Capture the cell that displays the provided text and extract its (x, y) central coordinate. 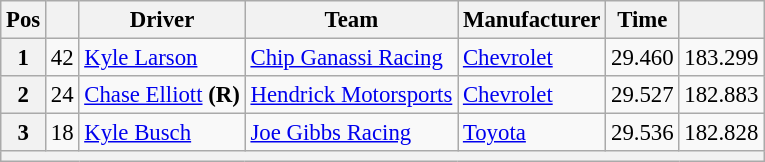
29.527 (642, 95)
Kyle Larson (162, 58)
18 (62, 133)
183.299 (722, 58)
Joe Gibbs Racing (351, 133)
1 (24, 58)
29.536 (642, 133)
29.460 (642, 58)
Kyle Busch (162, 133)
2 (24, 95)
Hendrick Motorsports (351, 95)
Time (642, 20)
Chip Ganassi Racing (351, 58)
Driver (162, 20)
Manufacturer (532, 20)
Toyota (532, 133)
3 (24, 133)
182.828 (722, 133)
Pos (24, 20)
182.883 (722, 95)
Team (351, 20)
Chase Elliott (R) (162, 95)
42 (62, 58)
24 (62, 95)
